Identify which cell holds the provided text, then report its [x, y] central coordinate. 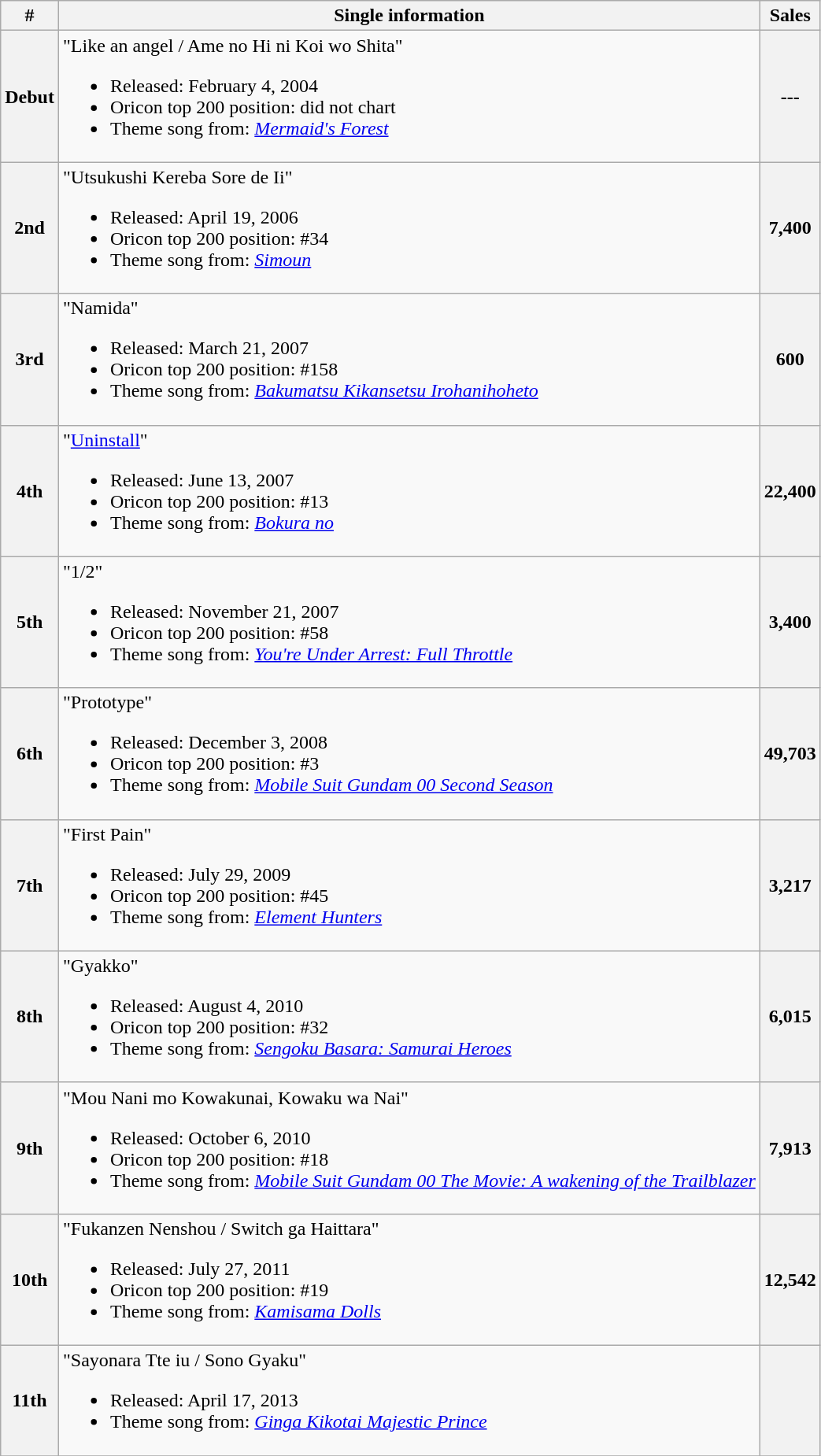
9th [30, 1147]
Sales [790, 16]
7,400 [790, 228]
"Like an angel / Ame no Hi ni Koi wo Shita"Released: February 4, 2004Oricon top 200 position: did not chartTheme song from: Mermaid's Forest [409, 96]
22,400 [790, 491]
"Fukanzen Nenshou / Switch ga Haittara"Released: July 27, 2011Oricon top 200 position: #19Theme song from: Kamisama Dolls [409, 1280]
600 [790, 359]
10th [30, 1280]
"Uninstall"Released: June 13, 2007Oricon top 200 position: #13Theme song from: Bokura no [409, 491]
Single information [409, 16]
"Utsukushi Kereba Sore de Ii"Released: April 19, 2006Oricon top 200 position: #34Theme song from: Simoun [409, 228]
2nd [30, 228]
5th [30, 622]
3,217 [790, 885]
4th [30, 491]
--- [790, 96]
"1/2"Released: November 21, 2007Oricon top 200 position: #58Theme song from: You're Under Arrest: Full Throttle [409, 622]
"First Pain"Released: July 29, 2009Oricon top 200 position: #45Theme song from: Element Hunters [409, 885]
# [30, 16]
49,703 [790, 754]
"Gyakko"Released: August 4, 2010Oricon top 200 position: #32Theme song from: Sengoku Basara: Samurai Heroes [409, 1017]
12,542 [790, 1280]
11th [30, 1400]
"Namida"Released: March 21, 2007Oricon top 200 position: #158Theme song from: Bakumatsu Kikansetsu Irohanihoheto [409, 359]
"Prototype"Released: December 3, 2008Oricon top 200 position: #3Theme song from: Mobile Suit Gundam 00 Second Season [409, 754]
7th [30, 885]
7,913 [790, 1147]
3,400 [790, 622]
"Sayonara Tte iu / Sono Gyaku"Released: April 17, 2013Theme song from: Ginga Kikotai Majestic Prince [409, 1400]
6th [30, 754]
6,015 [790, 1017]
3rd [30, 359]
8th [30, 1017]
Debut [30, 96]
